For the text-containing cell, return its midpoint in [X, Y] coordinate format. 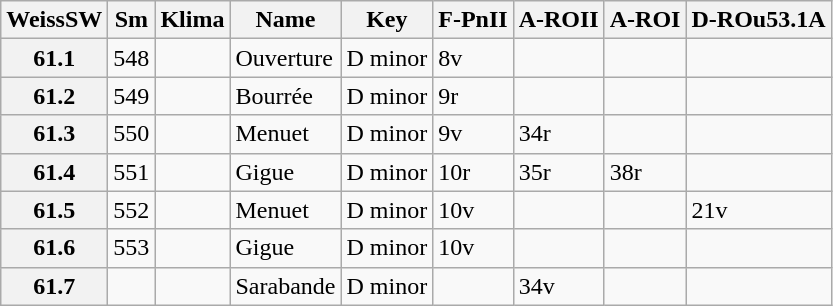
8v [473, 58]
Klima [192, 20]
Sarabande [286, 286]
Name [286, 20]
61.1 [54, 58]
Bourrée [286, 96]
Sm [132, 20]
35r [558, 172]
A-ROI [645, 20]
61.3 [54, 134]
553 [132, 248]
61.6 [54, 248]
21v [758, 210]
61.5 [54, 210]
551 [132, 172]
9r [473, 96]
552 [132, 210]
WeissSW [54, 20]
61.2 [54, 96]
34r [558, 134]
38r [645, 172]
61.4 [54, 172]
9v [473, 134]
550 [132, 134]
10r [473, 172]
A-ROII [558, 20]
548 [132, 58]
F-PnII [473, 20]
549 [132, 96]
Ouverture [286, 58]
D-ROu53.1A [758, 20]
34v [558, 286]
61.7 [54, 286]
Key [387, 20]
